Locate the cell with the specified text and output its (x, y) center coordinate. 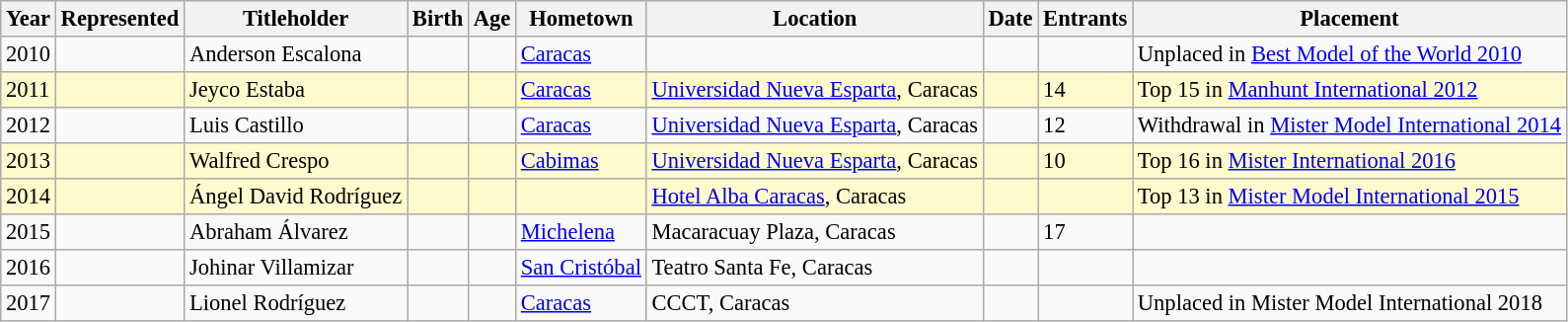
Abraham Álvarez (296, 232)
Top 13 in Mister Model International 2015 (1350, 197)
2013 (29, 161)
Birth (438, 19)
Entrants (1085, 19)
12 (1085, 125)
Hotel Alba Caracas, Caracas (815, 197)
CCCT, Caracas (815, 303)
Jeyco Estaba (296, 90)
Macaracuay Plaza, Caracas (815, 232)
Placement (1350, 19)
2015 (29, 232)
San Cristóbal (582, 268)
2017 (29, 303)
Ángel David Rodríguez (296, 197)
Unplaced in Best Model of the World 2010 (1350, 54)
Michelena (582, 232)
2014 (29, 197)
2010 (29, 54)
Date (1010, 19)
Anderson Escalona (296, 54)
Top 16 in Mister International 2016 (1350, 161)
Cabimas (582, 161)
Location (815, 19)
17 (1085, 232)
Titleholder (296, 19)
Top 15 in Manhunt International 2012 (1350, 90)
Luis Castillo (296, 125)
2011 (29, 90)
Walfred Crespo (296, 161)
Withdrawal in Mister Model International 2014 (1350, 125)
Teatro Santa Fe, Caracas (815, 268)
14 (1085, 90)
Represented (119, 19)
Lionel Rodríguez (296, 303)
Johinar Villamizar (296, 268)
10 (1085, 161)
Year (29, 19)
2016 (29, 268)
Unplaced in Mister Model International 2018 (1350, 303)
Age (491, 19)
Hometown (582, 19)
2012 (29, 125)
